Determine the (X, Y) coordinate at the center of the cell enclosing the given text.  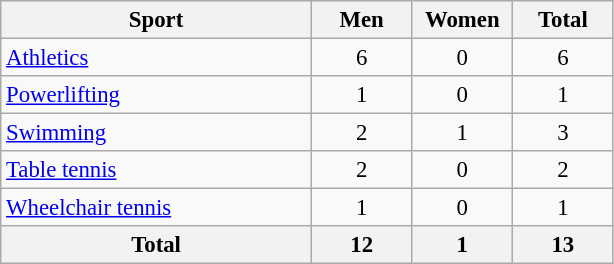
Women (462, 20)
13 (564, 245)
Powerlifting (156, 95)
Athletics (156, 58)
Sport (156, 20)
Wheelchair tennis (156, 208)
Men (362, 20)
Swimming (156, 133)
3 (564, 133)
Table tennis (156, 170)
12 (362, 245)
